Output the (X, Y) coordinate of the center of the cell containing the given text.  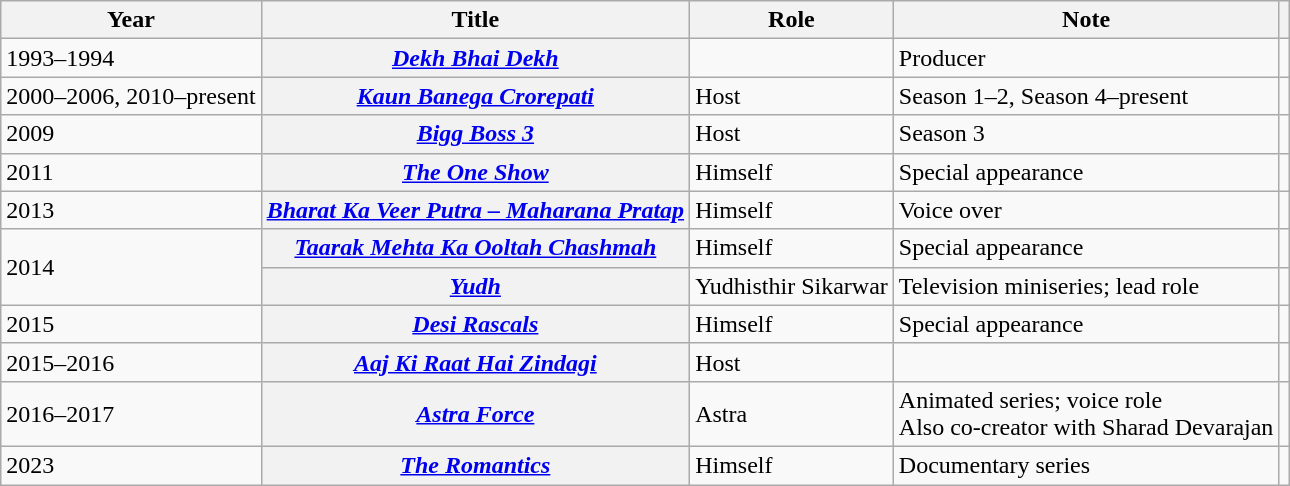
Dekh Bhai Dekh (475, 58)
2014 (131, 267)
Voice over (1086, 210)
Astra Force (475, 414)
2023 (131, 465)
Yudhisthir Sikarwar (792, 286)
Yudh (475, 286)
Year (131, 20)
Astra (792, 414)
2000–2006, 2010–present (131, 96)
Desi Rascals (475, 324)
Season 1–2, Season 4–present (1086, 96)
Documentary series (1086, 465)
The One Show (475, 172)
Role (792, 20)
Producer (1086, 58)
Television miniseries; lead role (1086, 286)
Season 3 (1086, 134)
Kaun Banega Crorepati (475, 96)
Taarak Mehta Ka Ooltah Chashmah (475, 248)
2011 (131, 172)
Bigg Boss 3 (475, 134)
Note (1086, 20)
Title (475, 20)
Bharat Ka Veer Putra – Maharana Pratap (475, 210)
2015 (131, 324)
2015–2016 (131, 362)
2009 (131, 134)
1993–1994 (131, 58)
2013 (131, 210)
Aaj Ki Raat Hai Zindagi (475, 362)
The Romantics (475, 465)
Animated series; voice roleAlso co-creator with Sharad Devarajan (1086, 414)
2016–2017 (131, 414)
